Locate the cell with the specified text and output its [x, y] center coordinate. 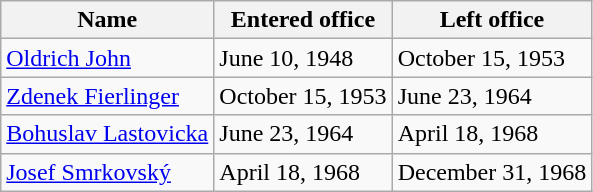
June 10, 1948 [303, 58]
Entered office [303, 20]
Oldrich John [108, 58]
Josef Smrkovský [108, 172]
Bohuslav Lastovicka [108, 134]
December 31, 1968 [492, 172]
Name [108, 20]
Left office [492, 20]
Zdenek Fierlinger [108, 96]
